Capture the cell that displays the provided text and extract its [x, y] central coordinate. 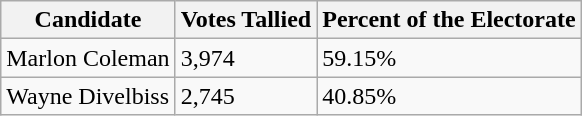
2,745 [246, 96]
Votes Tallied [246, 20]
Wayne Divelbiss [88, 96]
Candidate [88, 20]
40.85% [449, 96]
59.15% [449, 58]
3,974 [246, 58]
Percent of the Electorate [449, 20]
Marlon Coleman [88, 58]
